For the text-containing cell, return its midpoint in [X, Y] coordinate format. 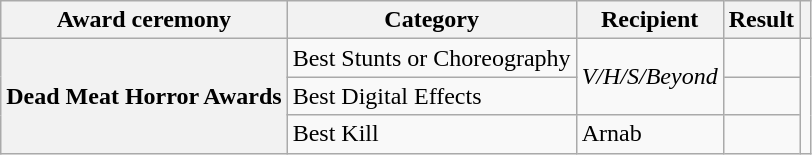
Recipient [650, 20]
Dead Meat Horror Awards [144, 96]
Category [432, 20]
Arnab [650, 134]
Result [761, 20]
Award ceremony [144, 20]
Best Digital Effects [432, 96]
V/H/S/Beyond [650, 77]
Best Stunts or Choreography [432, 58]
Best Kill [432, 134]
